Extract the [x, y] coordinate from the center of the cell holding the provided text.  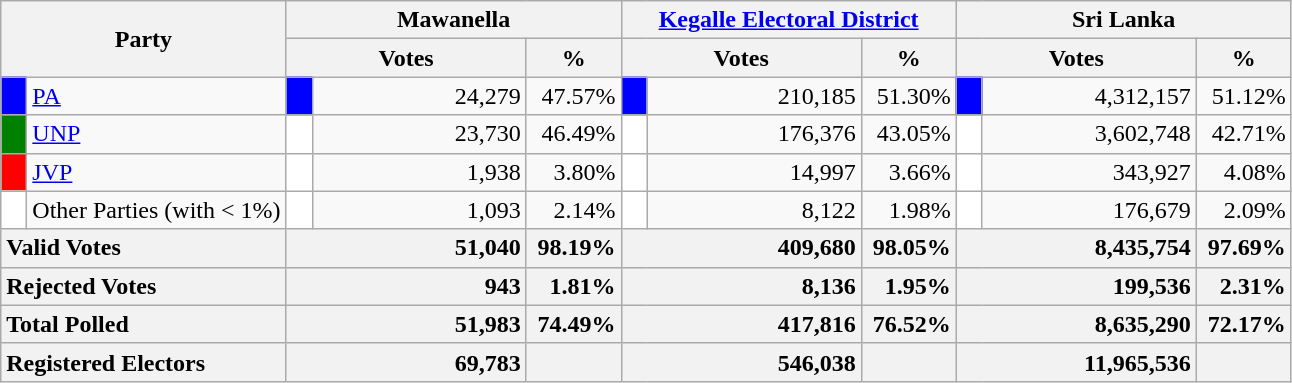
43.05% [908, 134]
98.05% [908, 248]
46.49% [574, 134]
343,927 [1089, 172]
Mawanella [454, 20]
14,997 [754, 172]
47.57% [574, 96]
176,376 [754, 134]
76.52% [908, 324]
JVP [156, 172]
1.81% [574, 286]
51.12% [1244, 96]
3.66% [908, 172]
Registered Electors [144, 362]
42.71% [1244, 134]
1.98% [908, 210]
Rejected Votes [144, 286]
72.17% [1244, 324]
2.31% [1244, 286]
UNP [156, 134]
8,136 [741, 286]
546,038 [741, 362]
417,816 [741, 324]
2.09% [1244, 210]
8,435,754 [1076, 248]
8,635,290 [1076, 324]
943 [406, 286]
176,679 [1089, 210]
210,185 [754, 96]
97.69% [1244, 248]
Sri Lanka [1124, 20]
69,783 [406, 362]
98.19% [574, 248]
8,122 [754, 210]
3,602,748 [1089, 134]
PA [156, 96]
199,536 [1076, 286]
51,983 [406, 324]
1,093 [419, 210]
4,312,157 [1089, 96]
Valid Votes [144, 248]
409,680 [741, 248]
1.95% [908, 286]
Party [144, 39]
2.14% [574, 210]
24,279 [419, 96]
Kegalle Electoral District [788, 20]
23,730 [419, 134]
1,938 [419, 172]
Total Polled [144, 324]
51.30% [908, 96]
51,040 [406, 248]
74.49% [574, 324]
3.80% [574, 172]
4.08% [1244, 172]
Other Parties (with < 1%) [156, 210]
11,965,536 [1076, 362]
